Return (x, y) of the center of cell containing provided text 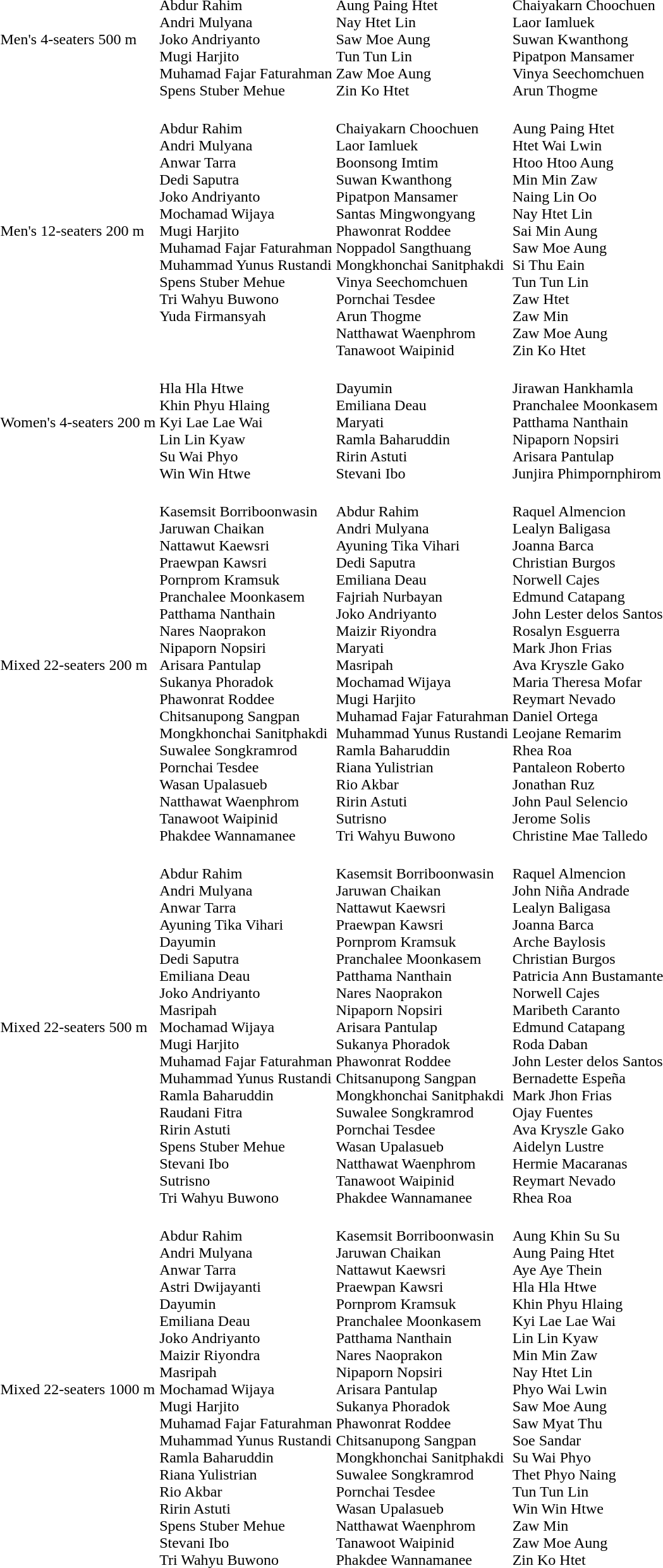
DayuminEmiliana DeauMaryatiRamla BaharuddinRirin AstutiStevani Ibo (422, 422)
Hla Hla HtweKhin Phyu HlaingKyi Lae Lae WaiLin Lin KyawSu Wai PhyoWin Win Htwe (246, 422)
